Capture the cell that displays the provided text and extract its [x, y] central coordinate. 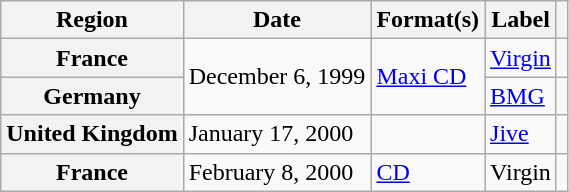
Maxi CD [428, 77]
December 6, 1999 [277, 77]
January 17, 2000 [277, 134]
Jive [521, 134]
BMG [521, 96]
CD [428, 172]
United Kingdom [92, 134]
Format(s) [428, 20]
Region [92, 20]
Label [521, 20]
Date [277, 20]
Germany [92, 96]
February 8, 2000 [277, 172]
